Scan for the cell matching the given text and deliver its (X, Y) coordinate at center. 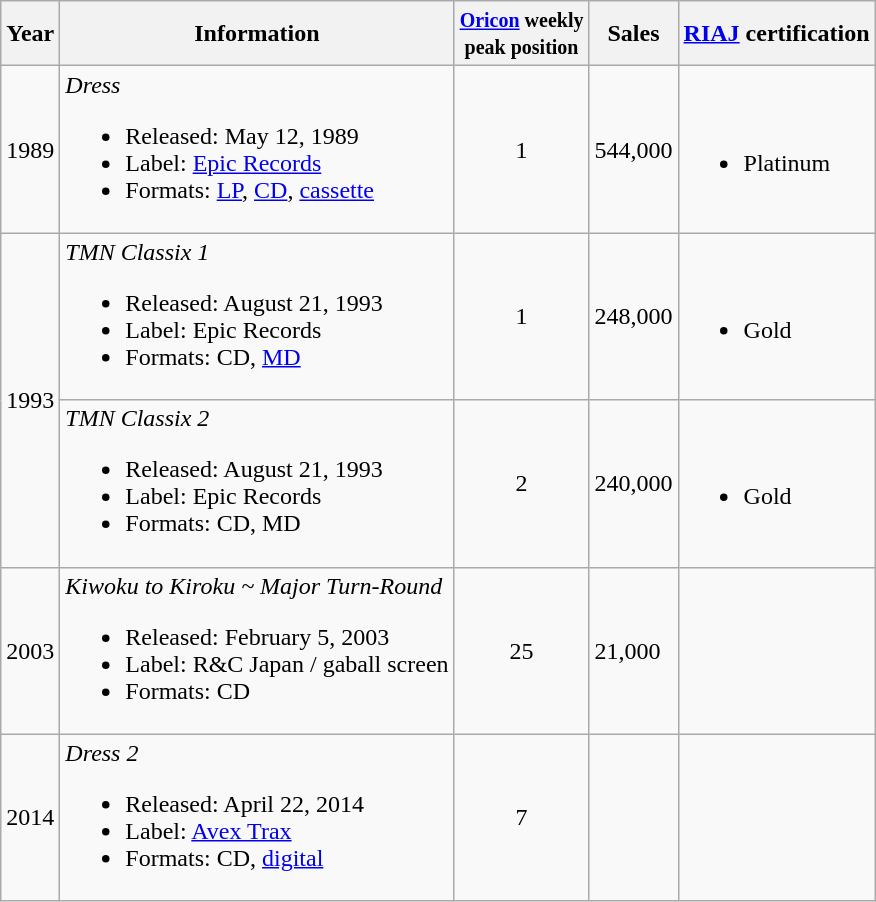
DressReleased: May 12, 1989Label: Epic RecordsFormats: LP, CD, cassette (257, 150)
7 (522, 818)
Sales (634, 34)
240,000 (634, 484)
2014 (30, 818)
248,000 (634, 316)
Information (257, 34)
Oricon weeklypeak position (522, 34)
1989 (30, 150)
544,000 (634, 150)
Platinum (776, 150)
1993 (30, 400)
TMN Classix 1Released: August 21, 1993Label: Epic RecordsFormats: CD, MD (257, 316)
21,000 (634, 650)
TMN Classix 2Released: August 21, 1993Label: Epic RecordsFormats: CD, MD (257, 484)
RIAJ certification (776, 34)
Year (30, 34)
25 (522, 650)
2003 (30, 650)
Kiwoku to Kiroku ~ Major Turn-RoundReleased: February 5, 2003Label: R&C Japan / gaball screenFormats: CD (257, 650)
2 (522, 484)
Dress 2Released: April 22, 2014Label: Avex TraxFormats: CD, digital (257, 818)
